Return (X, Y) of the center of cell containing provided text 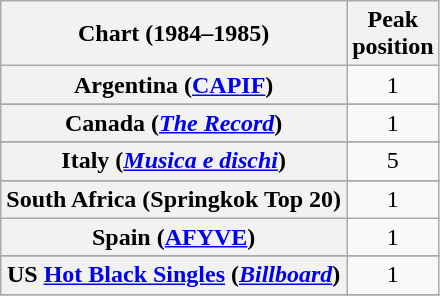
Chart (1984–1985) (174, 34)
5 (393, 161)
Italy (Musica e dischi) (174, 161)
Canada (The Record) (174, 123)
Peakposition (393, 34)
Argentina (CAPIF) (174, 85)
Spain (AFYVE) (174, 237)
US Hot Black Singles (Billboard) (174, 275)
South Africa (Springkok Top 20) (174, 199)
